Find where the given text appears and provide that cell's center as [X, Y] coordinate. 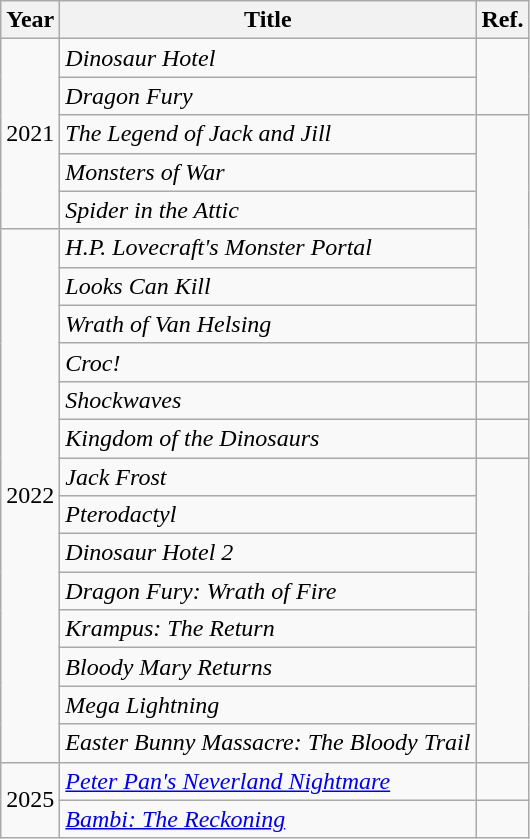
2021 [30, 134]
Krampus: The Return [268, 629]
Monsters of War [268, 172]
H.P. Lovecraft's Monster Portal [268, 248]
Year [30, 20]
Looks Can Kill [268, 286]
Dinosaur Hotel [268, 58]
2025 [30, 800]
Shockwaves [268, 400]
Dragon Fury: Wrath of Fire [268, 591]
Easter Bunny Massacre: The Bloody Trail [268, 743]
2022 [30, 496]
Bambi: The Reckoning [268, 819]
Croc! [268, 362]
Spider in the Attic [268, 210]
Kingdom of the Dinosaurs [268, 438]
Mega Lightning [268, 705]
The Legend of Jack and Jill [268, 134]
Pterodactyl [268, 515]
Ref. [502, 20]
Title [268, 20]
Wrath of Van Helsing [268, 324]
Jack Frost [268, 477]
Peter Pan's Neverland Nightmare [268, 781]
Bloody Mary Returns [268, 667]
Dragon Fury [268, 96]
Dinosaur Hotel 2 [268, 553]
